Detect which cell encompasses the target text, then output its (X, Y) center coordinate. 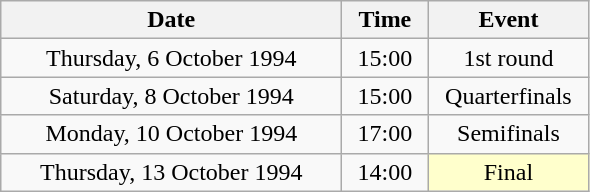
17:00 (385, 134)
Semifinals (508, 134)
1st round (508, 58)
Thursday, 13 October 1994 (172, 172)
Quarterfinals (508, 96)
Final (508, 172)
Date (172, 20)
14:00 (385, 172)
Event (508, 20)
Time (385, 20)
Thursday, 6 October 1994 (172, 58)
Monday, 10 October 1994 (172, 134)
Saturday, 8 October 1994 (172, 96)
